Locate the cell with the specified text and output its (x, y) center coordinate. 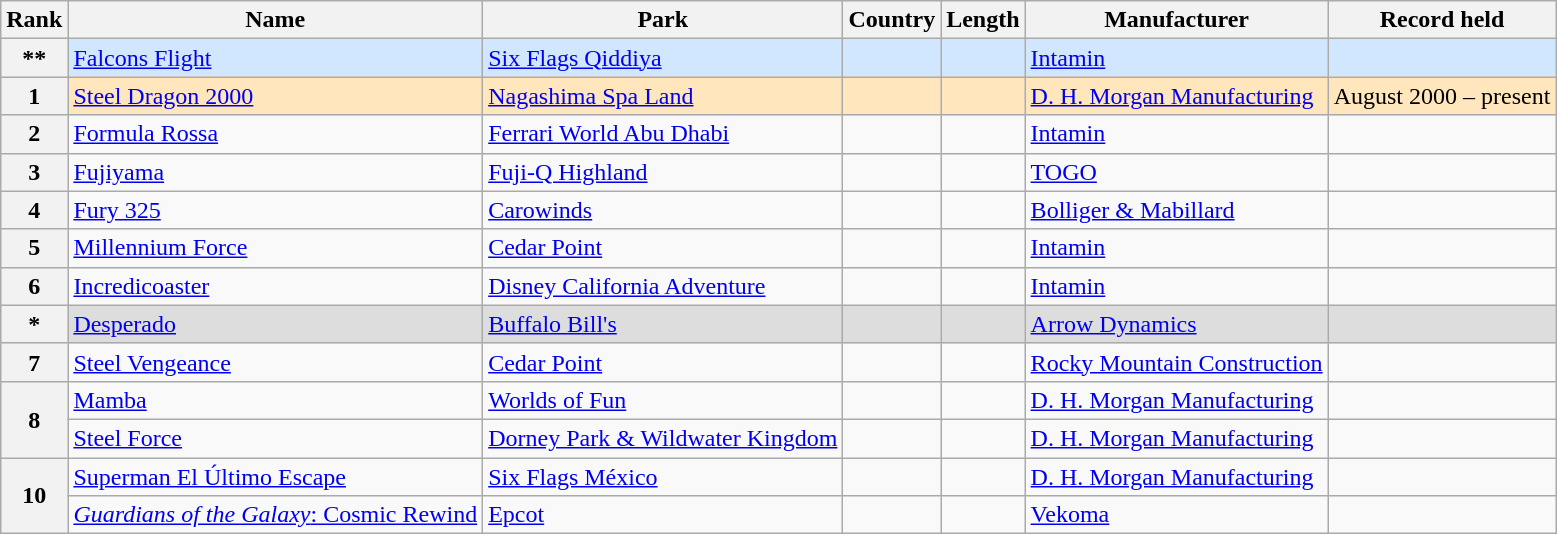
Desperado (276, 324)
* (34, 324)
Dorney Park & Wildwater Kingdom (663, 438)
Arrow Dynamics (1176, 324)
Manufacturer (1176, 20)
6 (34, 286)
Epcot (663, 515)
3 (34, 172)
August 2000 – present (1442, 96)
Vekoma (1176, 515)
5 (34, 248)
Falcons Flight (276, 58)
Steel Dragon 2000 (276, 96)
Park (663, 20)
Country (892, 20)
TOGO (1176, 172)
Mamba (276, 400)
Formula Rossa (276, 134)
Rocky Mountain Construction (1176, 362)
10 (34, 496)
1 (34, 96)
Incredicoaster (276, 286)
Steel Force (276, 438)
Record held (1442, 20)
2 (34, 134)
Six Flags Qiddiya (663, 58)
Buffalo Bill's (663, 324)
4 (34, 210)
8 (34, 419)
7 (34, 362)
Millennium Force (276, 248)
Rank (34, 20)
Name (276, 20)
Steel Vengeance (276, 362)
Length (983, 20)
Fuji-Q Highland (663, 172)
Fury 325 (276, 210)
Nagashima Spa Land (663, 96)
Guardians of the Galaxy: Cosmic Rewind (276, 515)
Superman El Último Escape (276, 477)
Fujiyama (276, 172)
Disney California Adventure (663, 286)
** (34, 58)
Worlds of Fun (663, 400)
Six Flags México (663, 477)
Ferrari World Abu Dhabi (663, 134)
Bolliger & Mabillard (1176, 210)
Carowinds (663, 210)
